For the text-containing cell, return its midpoint in [x, y] coordinate format. 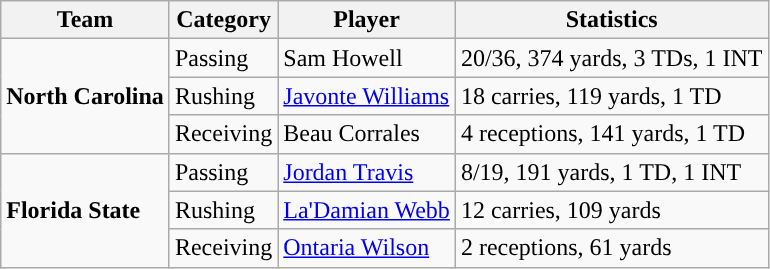
20/36, 374 yards, 3 TDs, 1 INT [612, 58]
8/19, 191 yards, 1 TD, 1 INT [612, 172]
18 carries, 119 yards, 1 TD [612, 96]
Category [223, 20]
12 carries, 109 yards [612, 210]
Ontaria Wilson [367, 248]
Player [367, 20]
Florida State [86, 210]
Statistics [612, 20]
Beau Corrales [367, 134]
Jordan Travis [367, 172]
Javonte Williams [367, 96]
North Carolina [86, 96]
La'Damian Webb [367, 210]
Team [86, 20]
2 receptions, 61 yards [612, 248]
4 receptions, 141 yards, 1 TD [612, 134]
Sam Howell [367, 58]
